Locate the cell with the specified text and output its [X, Y] center coordinate. 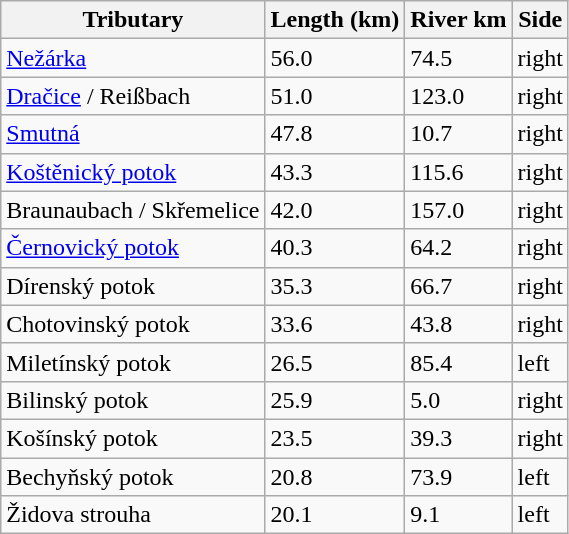
9.1 [458, 515]
Braunaubach / Skřemelice [133, 210]
Koštěnický potok [133, 172]
123.0 [458, 96]
35.3 [335, 286]
Chotovinský potok [133, 324]
42.0 [335, 210]
64.2 [458, 248]
Košínský potok [133, 438]
Length (km) [335, 20]
Dračice / Reißbach [133, 96]
157.0 [458, 210]
85.4 [458, 362]
39.3 [458, 438]
47.8 [335, 134]
Židova strouha [133, 515]
115.6 [458, 172]
Dírenský potok [133, 286]
26.5 [335, 362]
74.5 [458, 58]
33.6 [335, 324]
40.3 [335, 248]
Tributary [133, 20]
43.3 [335, 172]
Nežárka [133, 58]
25.9 [335, 400]
20.8 [335, 477]
43.8 [458, 324]
10.7 [458, 134]
20.1 [335, 515]
73.9 [458, 477]
Miletínský potok [133, 362]
River km [458, 20]
66.7 [458, 286]
Smutná [133, 134]
51.0 [335, 96]
Side [540, 20]
56.0 [335, 58]
Bechyňský potok [133, 477]
23.5 [335, 438]
5.0 [458, 400]
Bilinský potok [133, 400]
Černovický potok [133, 248]
